Provide the [x, y] coordinate of the cell's center where the given text is located.  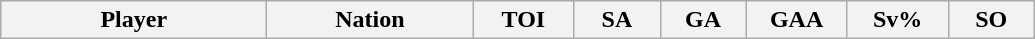
GA [703, 20]
Sv% [898, 20]
Player [134, 20]
SA [617, 20]
TOI [524, 20]
GAA [796, 20]
SO [991, 20]
Nation [370, 20]
